For the text-containing cell, return its midpoint in (x, y) coordinate format. 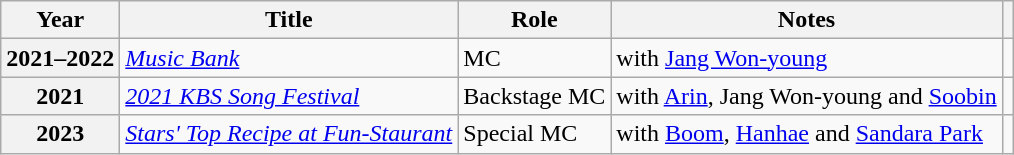
with Jang Won-young (806, 58)
Special MC (534, 134)
2021 (60, 96)
2021 KBS Song Festival (289, 96)
Title (289, 20)
2021–2022 (60, 58)
with Boom, Hanhae and Sandara Park (806, 134)
Notes (806, 20)
MC (534, 58)
with Arin, Jang Won-young and Soobin (806, 96)
Music Bank (289, 58)
Backstage MC (534, 96)
Year (60, 20)
Role (534, 20)
Stars' Top Recipe at Fun-Staurant (289, 134)
2023 (60, 134)
